Extract the (X, Y) coordinate from the center of the cell holding the provided text.  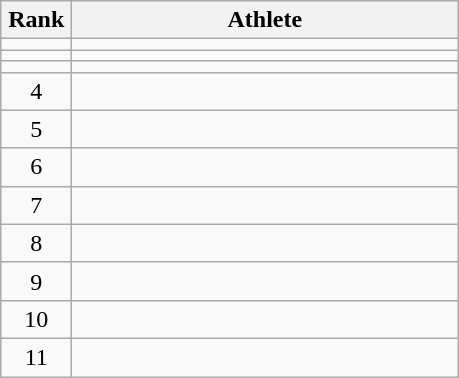
8 (36, 243)
9 (36, 281)
5 (36, 129)
4 (36, 91)
11 (36, 357)
7 (36, 205)
6 (36, 167)
Athlete (265, 20)
10 (36, 319)
Rank (36, 20)
